Scan for the cell matching the given text and deliver its (X, Y) coordinate at center. 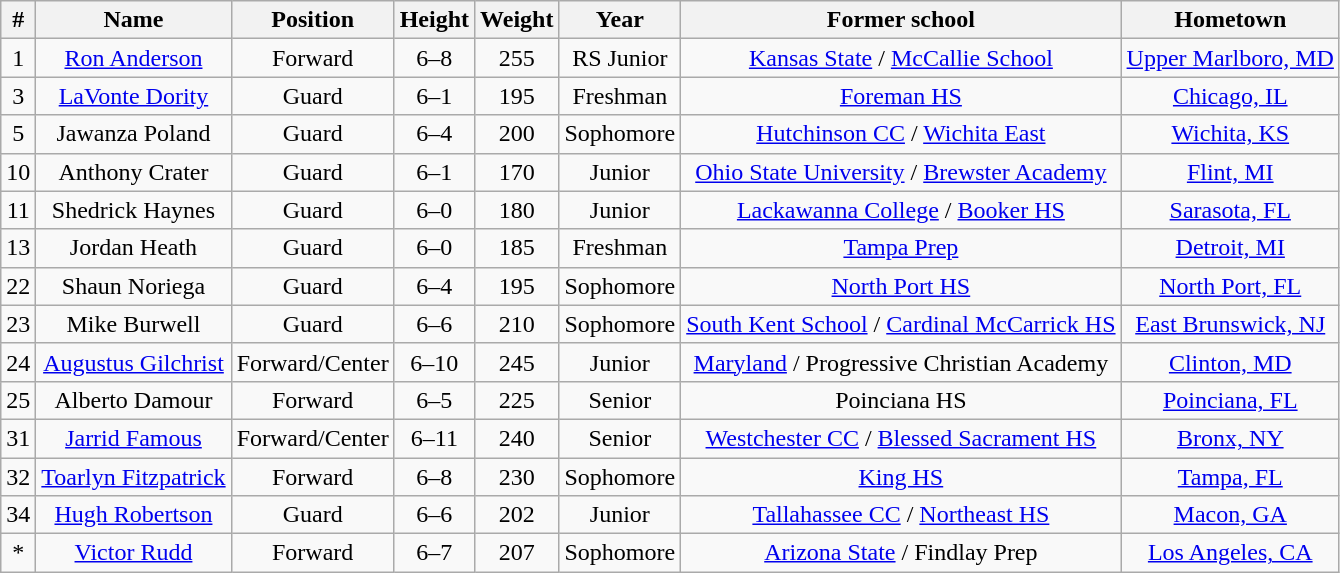
Detroit, MI (1230, 248)
22 (18, 286)
Hometown (1230, 20)
Poinciana, FL (1230, 400)
Former school (901, 20)
Arizona State / Findlay Prep (901, 553)
230 (517, 477)
Height (434, 20)
Victor Rudd (134, 553)
1 (18, 58)
Maryland / Progressive Christian Academy (901, 362)
Sarasota, FL (1230, 210)
# (18, 20)
South Kent School / Cardinal McCarrick HS (901, 324)
Shedrick Haynes (134, 210)
Tampa Prep (901, 248)
Jawanza Poland (134, 134)
240 (517, 438)
Chicago, IL (1230, 96)
32 (18, 477)
Alberto Damour (134, 400)
East Brunswick, NJ (1230, 324)
Anthony Crater (134, 172)
Hugh Robertson (134, 515)
24 (18, 362)
Ron Anderson (134, 58)
LaVonte Dority (134, 96)
25 (18, 400)
Position (312, 20)
Wichita, KS (1230, 134)
6–10 (434, 362)
Clinton, MD (1230, 362)
Lackawanna College / Booker HS (901, 210)
170 (517, 172)
Macon, GA (1230, 515)
Name (134, 20)
Weight (517, 20)
North Port HS (901, 286)
Poinciana HS (901, 400)
Tallahassee CC / Northeast HS (901, 515)
225 (517, 400)
31 (18, 438)
Shaun Noriega (134, 286)
Augustus Gilchrist (134, 362)
6–7 (434, 553)
Jordan Heath (134, 248)
Hutchinson CC / Wichita East (901, 134)
Foreman HS (901, 96)
6–5 (434, 400)
Upper Marlboro, MD (1230, 58)
10 (18, 172)
3 (18, 96)
6–11 (434, 438)
13 (18, 248)
Toarlyn Fitzpatrick (134, 477)
Year (620, 20)
North Port, FL (1230, 286)
255 (517, 58)
Ohio State University / Brewster Academy (901, 172)
Flint, MI (1230, 172)
Westchester CC / Blessed Sacrament HS (901, 438)
Bronx, NY (1230, 438)
202 (517, 515)
207 (517, 553)
245 (517, 362)
210 (517, 324)
King HS (901, 477)
200 (517, 134)
Los Angeles, CA (1230, 553)
Kansas State / McCallie School (901, 58)
185 (517, 248)
23 (18, 324)
Mike Burwell (134, 324)
34 (18, 515)
* (18, 553)
5 (18, 134)
11 (18, 210)
RS Junior (620, 58)
180 (517, 210)
Tampa, FL (1230, 477)
Jarrid Famous (134, 438)
